Search for the cell housing the specified text and yield its (x, y) center coordinate. 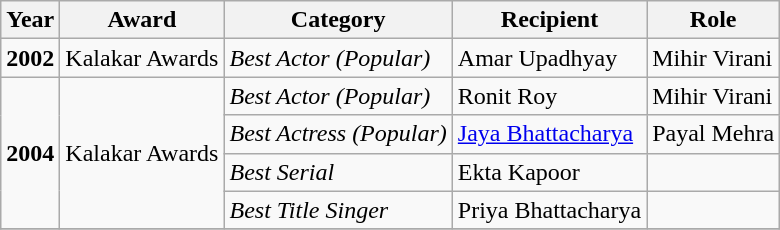
Best Serial (338, 172)
Award (142, 20)
2002 (30, 58)
Year (30, 20)
Amar Upadhyay (549, 58)
Priya Bhattacharya (549, 210)
Payal Mehra (714, 134)
Recipient (549, 20)
2004 (30, 153)
Ronit Roy (549, 96)
Best Title Singer (338, 210)
Best Actress (Popular) (338, 134)
Ekta Kapoor (549, 172)
Role (714, 20)
Category (338, 20)
Jaya Bhattacharya (549, 134)
